Determine the [X, Y] coordinate at the center of the cell enclosing the given text.  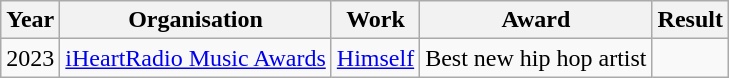
Organisation [196, 20]
Result [690, 20]
Award [536, 20]
Himself [375, 58]
Best new hip hop artist [536, 58]
2023 [30, 58]
Work [375, 20]
iHeartRadio Music Awards [196, 58]
Year [30, 20]
